Provide the (x, y) coordinate of the cell's center where the given text is located.  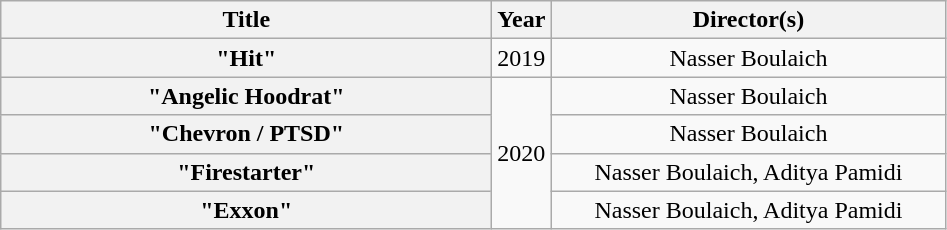
"Angelic Hoodrat" (246, 96)
"Firestarter" (246, 172)
Director(s) (748, 20)
"Hit" (246, 58)
"Exxon" (246, 210)
Title (246, 20)
Year (522, 20)
2020 (522, 153)
"Chevron / PTSD" (246, 134)
2019 (522, 58)
